For the text-containing cell, return its midpoint in [X, Y] coordinate format. 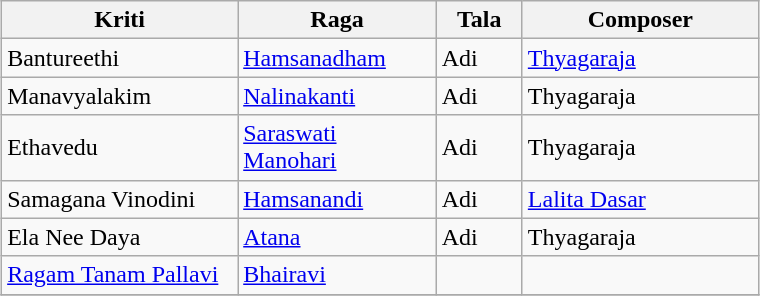
Lalita Dasar [640, 199]
Hamsanandi [338, 199]
Raga [338, 20]
Manavyalakim [120, 96]
Ragam Tanam Pallavi [120, 275]
Atana [338, 237]
Hamsanadham [338, 58]
Bhairavi [338, 275]
Ela Nee Daya [120, 237]
Kriti [120, 20]
Composer [640, 20]
Tala [479, 20]
Ethavedu [120, 148]
Bantureethi [120, 58]
Samagana Vinodini [120, 199]
Nalinakanti [338, 96]
Saraswati Manohari [338, 148]
